Extract the [x, y] coordinate from the center of the cell holding the provided text.  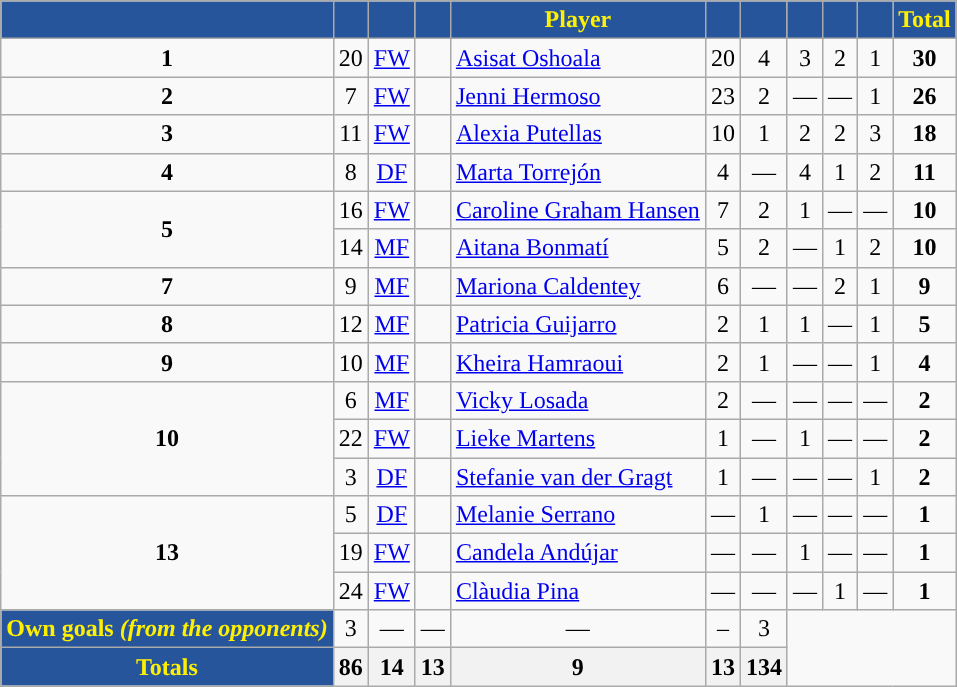
30 [925, 58]
Player [578, 20]
Vicky Losada [578, 400]
Candela Andújar [578, 553]
19 [350, 553]
12 [350, 324]
26 [925, 96]
Kheira Hamraoui [578, 362]
Melanie Serrano [578, 515]
Asisat Oshoala [578, 58]
Caroline Graham Hansen [578, 210]
22 [350, 438]
23 [722, 96]
86 [350, 667]
Totals [167, 667]
18 [925, 134]
Patricia Guijarro [578, 324]
134 [764, 667]
Marta Torrejón [578, 172]
Total [925, 20]
– [722, 629]
Jenni Hermoso [578, 96]
Mariona Caldentey [578, 286]
24 [350, 591]
Own goals (from the opponents) [167, 629]
Clàudia Pina [578, 591]
Aitana Bonmatí [578, 248]
Lieke Martens [578, 438]
Alexia Putellas [578, 134]
16 [350, 210]
Stefanie van der Gragt [578, 477]
